Locate the cell with the specified text and output its [x, y] center coordinate. 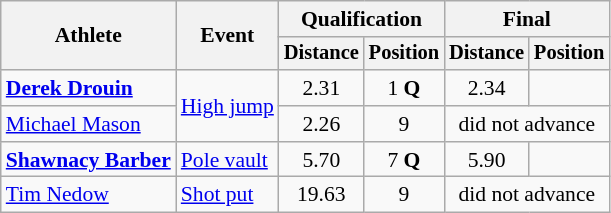
1 Q [404, 88]
5.90 [486, 160]
5.70 [322, 160]
2.31 [322, 88]
Athlete [88, 36]
Event [228, 36]
Pole vault [228, 160]
2.26 [322, 124]
Final [526, 19]
Shawnacy Barber [88, 160]
Derek Drouin [88, 88]
2.34 [486, 88]
Shot put [228, 195]
High jump [228, 106]
Tim Nedow [88, 195]
7 Q [404, 160]
Qualification [362, 19]
19.63 [322, 195]
Michael Mason [88, 124]
